Search for the cell housing the specified text and yield its (x, y) center coordinate. 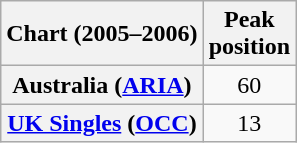
Australia (ARIA) (102, 85)
13 (249, 123)
UK Singles (OCC) (102, 123)
Peakposition (249, 34)
Chart (2005–2006) (102, 34)
60 (249, 85)
